Locate the cell with the specified text and output its (X, Y) center coordinate. 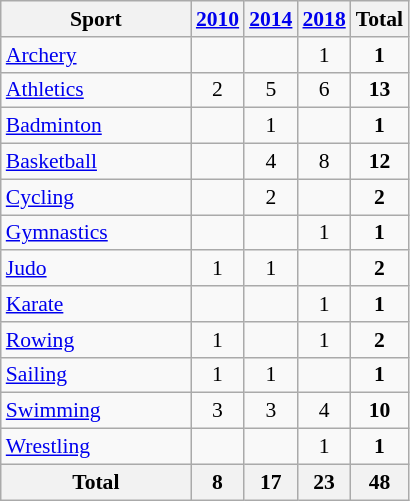
Cycling (96, 197)
2018 (324, 19)
Gymnastics (96, 233)
Wrestling (96, 447)
13 (380, 90)
Athletics (96, 90)
Badminton (96, 126)
5 (270, 90)
Basketball (96, 162)
12 (380, 162)
6 (324, 90)
2010 (218, 19)
23 (324, 482)
Archery (96, 55)
2014 (270, 19)
Karate (96, 304)
Swimming (96, 411)
10 (380, 411)
48 (380, 482)
Sailing (96, 375)
17 (270, 482)
Judo (96, 269)
Rowing (96, 340)
Sport (96, 19)
